Locate the cell with the specified text and output its (X, Y) center coordinate. 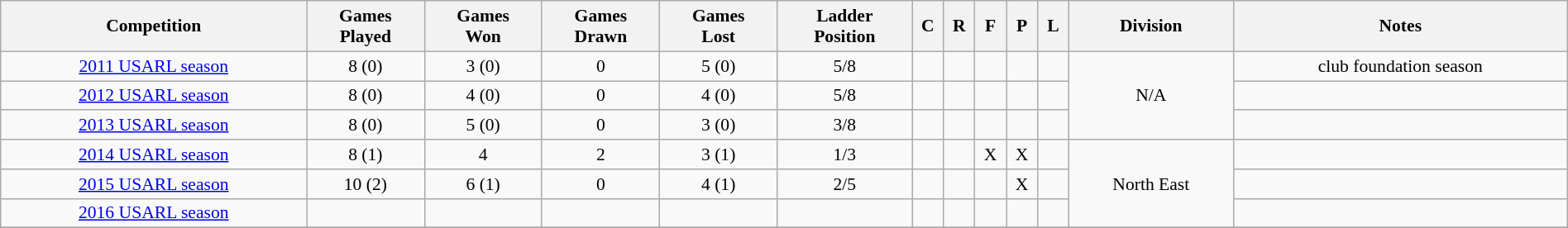
2014 USARL season (154, 154)
2/5 (845, 184)
P (1022, 26)
4 (483, 154)
10 (2) (366, 184)
3 (1) (719, 154)
LadderPosition (845, 26)
club foundation season (1400, 66)
GamesPlayed (366, 26)
2013 USARL season (154, 126)
2011 USARL season (154, 66)
2016 USARL season (154, 213)
6 (1) (483, 184)
C (928, 26)
R (959, 26)
3/8 (845, 126)
GamesDrawn (600, 26)
North East (1151, 183)
Competition (154, 26)
Notes (1400, 26)
Division (1151, 26)
F (991, 26)
1/3 (845, 154)
L (1053, 26)
2015 USARL season (154, 184)
2012 USARL season (154, 96)
2 (600, 154)
GamesLost (719, 26)
8 (1) (366, 154)
4 (1) (719, 184)
N/A (1151, 96)
GamesWon (483, 26)
